Return the [x, y] coordinate for the center point of the cell that contains the specified text.  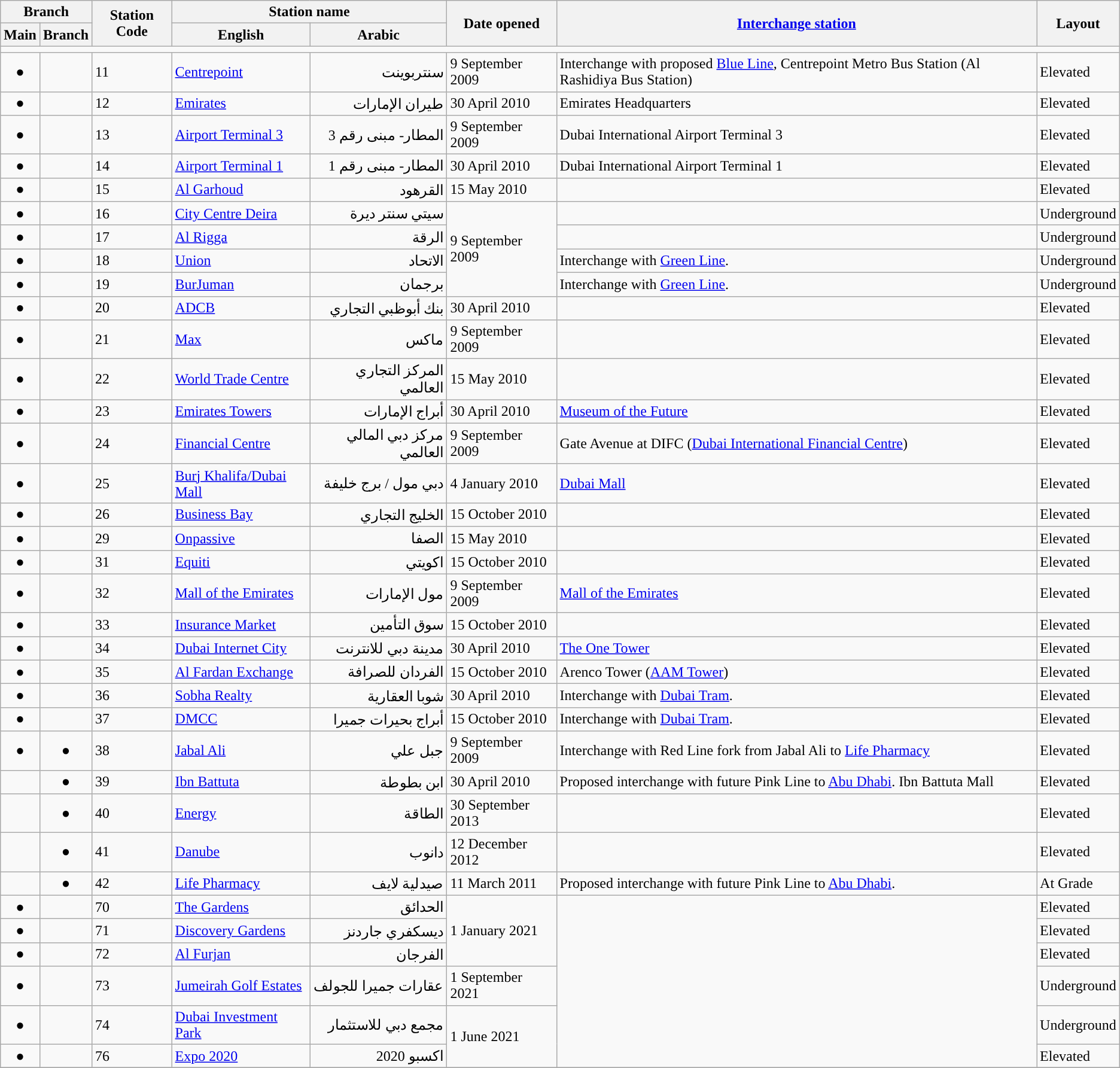
Interchange station [797, 23]
English [241, 35]
القرهود [378, 190]
71 [132, 931]
The One Tower [797, 649]
The Gardens [241, 907]
16 [132, 214]
مول الإمارات [378, 594]
74 [132, 1024]
Dubai Mall [797, 483]
40 [132, 814]
Proposed interchange with future Pink Line to Abu Dhabi. Ibn Battuta Mall [797, 782]
Life Pharmacy [241, 884]
34 [132, 649]
اكويتي [378, 562]
37 [132, 719]
29 [132, 538]
سيتي سنتر ديرة [378, 214]
الفردان للصرافة [378, 672]
Financial Centre [241, 443]
35 [132, 672]
Energy [241, 814]
22 [132, 379]
Gate Avenue at DIFC (Dubai International Financial Centre) [797, 443]
Jabal Ali [241, 750]
13 [132, 135]
24 [132, 443]
Burj Khalifa/Dubai Mall [241, 483]
11 [132, 72]
سوق التأمين [378, 625]
أبراج بحيرات جميرا [378, 719]
39 [132, 782]
70 [132, 907]
الحدائق [378, 907]
Dubai International Airport Terminal 3 [797, 135]
برجمان [378, 284]
Insurance Market [241, 625]
Al Furjan [241, 954]
15 [132, 190]
18 [132, 261]
Interchange with Red Line fork from Jabal Ali to Life Pharmacy [797, 750]
Proposed interchange with future Pink Line to Abu Dhabi. [797, 884]
المركز التجاري العالمي [378, 379]
صيدلية لايف [378, 884]
الفرجان [378, 954]
ديسكفري جاردنز [378, 931]
31 [132, 562]
25 [132, 483]
بنك أبوظبي التجاري [378, 308]
ADCB [241, 308]
19 [132, 284]
مجمع دبي للاستثمار [378, 1024]
1 June 2021 [501, 1036]
14 [132, 166]
دانوب [378, 852]
Expo 2020 [241, 1056]
33 [132, 625]
جبل علي [378, 750]
شوبا العقارية [378, 696]
DMCC [241, 719]
Al Garhoud [241, 190]
Main [20, 35]
BurJuman [241, 284]
Sobha Realty [241, 696]
مدينة دبي للانترنت [378, 649]
سنتربوينت [378, 72]
Date opened [501, 23]
Ibn Battuta [241, 782]
36 [132, 696]
12 December 2012 [501, 852]
41 [132, 852]
عقارات جميرا للجولف [378, 986]
المطار- مبنى رقم 3 [378, 135]
Danube [241, 852]
21 [132, 340]
الاتحاد [378, 261]
76 [132, 1056]
Dubai Investment Park [241, 1024]
Al Rigga [241, 237]
الطاقة [378, 814]
11 March 2011 [501, 884]
23 [132, 412]
World Trade Centre [241, 379]
Arabic [378, 35]
Max [241, 340]
ماكس [378, 340]
2020 اكسبو [378, 1056]
Jumeirah Golf Estates [241, 986]
At Grade [1078, 884]
Business Bay [241, 515]
Station Code [132, 23]
Centrepoint [241, 72]
City Centre Deira [241, 214]
دبي مول / برج خليفة [378, 483]
Airport Terminal 3 [241, 135]
72 [132, 954]
Museum of the Future [797, 412]
Emirates Towers [241, 412]
26 [132, 515]
المطار- مبنى رقم 1 [378, 166]
Equiti [241, 562]
32 [132, 594]
20 [132, 308]
Arenco Tower (AAM Tower) [797, 672]
Dubai International Airport Terminal 1 [797, 166]
12 [132, 104]
الخليج التجاري [378, 515]
Onpassive [241, 538]
ابن بطوطة [378, 782]
Interchange with proposed Blue Line, Centrepoint Metro Bus Station (Al Rashidiya Bus Station) [797, 72]
Layout [1078, 23]
طيران الإمارات [378, 104]
Emirates [241, 104]
Discovery Gardens [241, 931]
38 [132, 750]
أبراج الإمارات [378, 412]
Union [241, 261]
4 January 2010 [501, 483]
42 [132, 884]
Airport Terminal 1 [241, 166]
Emirates Headquarters [797, 104]
مركز دبي المالي العالمي [378, 443]
Station name [309, 12]
17 [132, 237]
الرقة [378, 237]
Al Fardan Exchange [241, 672]
1 September 2021 [501, 986]
الصفا [378, 538]
1 January 2021 [501, 931]
73 [132, 986]
Dubai Internet City [241, 649]
30 September 2013 [501, 814]
